Capture the cell that displays the provided text and extract its (X, Y) central coordinate. 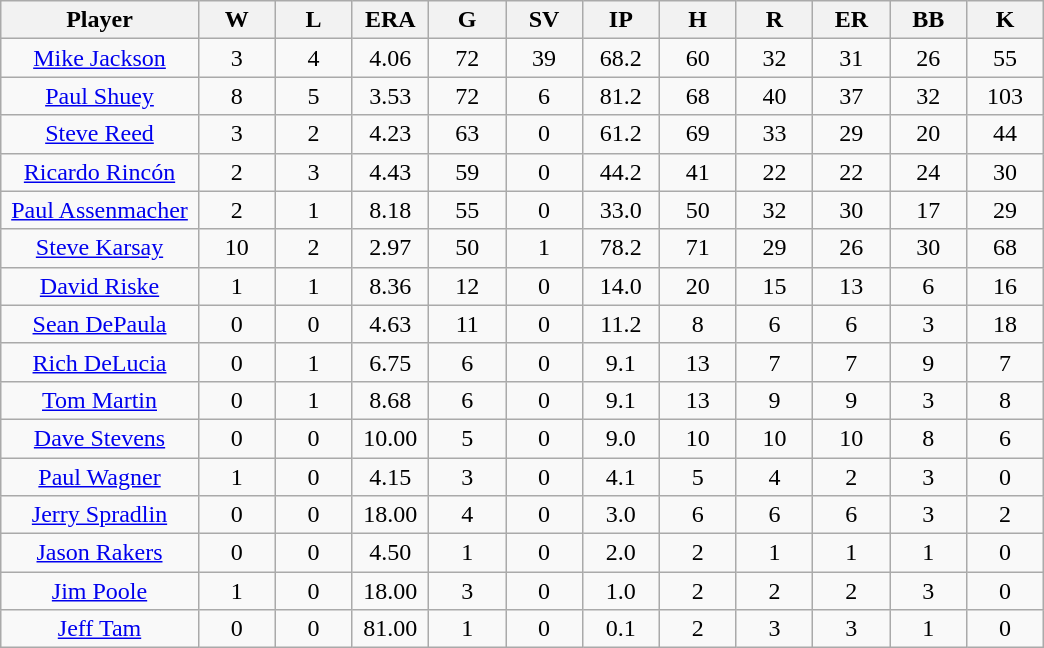
Sean DePaula (100, 324)
44.2 (620, 172)
2.0 (620, 553)
Paul Wagner (100, 477)
10.00 (390, 438)
9.0 (620, 438)
4.06 (390, 58)
60 (698, 58)
40 (774, 96)
K (1006, 20)
8.18 (390, 210)
12 (468, 286)
18 (1006, 324)
ER (852, 20)
Paul Shuey (100, 96)
59 (468, 172)
17 (928, 210)
Rich DeLucia (100, 362)
Player (100, 20)
IP (620, 20)
33 (774, 134)
39 (544, 58)
8.36 (390, 286)
41 (698, 172)
G (468, 20)
8.68 (390, 400)
78.2 (620, 248)
4.43 (390, 172)
33.0 (620, 210)
3.53 (390, 96)
ERA (390, 20)
W (236, 20)
31 (852, 58)
Ricardo Rincón (100, 172)
3.0 (620, 515)
11 (468, 324)
103 (1006, 96)
BB (928, 20)
61.2 (620, 134)
4.50 (390, 553)
4.23 (390, 134)
16 (1006, 286)
63 (468, 134)
69 (698, 134)
Jerry Spradlin (100, 515)
24 (928, 172)
Paul Assenmacher (100, 210)
Steve Reed (100, 134)
2.97 (390, 248)
Dave Stevens (100, 438)
4.63 (390, 324)
0.1 (620, 629)
Jim Poole (100, 591)
81.2 (620, 96)
SV (544, 20)
Jason Rakers (100, 553)
11.2 (620, 324)
37 (852, 96)
4.15 (390, 477)
6.75 (390, 362)
81.00 (390, 629)
14.0 (620, 286)
68.2 (620, 58)
44 (1006, 134)
L (314, 20)
1.0 (620, 591)
71 (698, 248)
David Riske (100, 286)
Steve Karsay (100, 248)
Jeff Tam (100, 629)
H (698, 20)
15 (774, 286)
Mike Jackson (100, 58)
4.1 (620, 477)
R (774, 20)
Tom Martin (100, 400)
